Locate the cell with the specified text and output its [x, y] center coordinate. 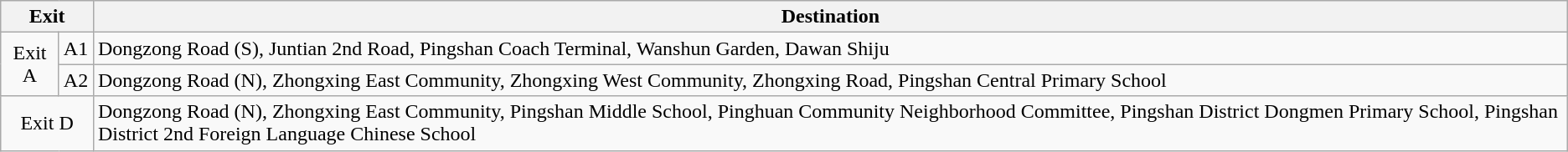
Exit D [47, 124]
Exit [47, 17]
Dongzong Road (N), Zhongxing East Community, Zhongxing West Community, Zhongxing Road, Pingshan Central Primary School [830, 80]
Destination [830, 17]
A2 [75, 80]
Dongzong Road (S), Juntian 2nd Road, Pingshan Coach Terminal, Wanshun Garden, Dawan Shiju [830, 48]
A1 [75, 48]
Exit A [30, 64]
